Detect which cell encompasses the target text, then output its (x, y) center coordinate. 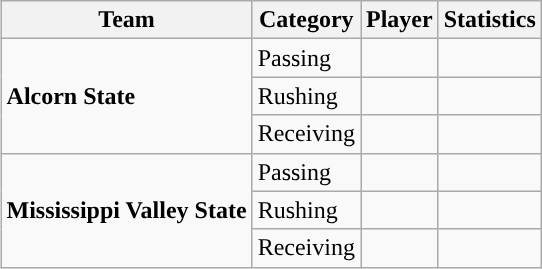
Alcorn State (126, 96)
Statistics (490, 20)
Player (399, 20)
Team (126, 20)
Category (306, 20)
Mississippi Valley State (126, 210)
